Find where the given text appears and provide that cell's center as [x, y] coordinate. 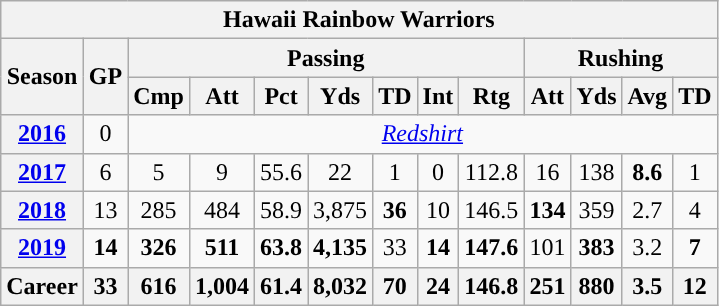
511 [222, 248]
138 [596, 172]
Season [42, 77]
Passing [326, 58]
63.8 [282, 248]
8,032 [340, 286]
36 [395, 210]
326 [159, 248]
Rtg [492, 96]
7 [695, 248]
24 [438, 286]
GP [105, 77]
484 [222, 210]
4,135 [340, 248]
616 [159, 286]
5 [159, 172]
3.5 [648, 286]
Redshirt [422, 134]
1,004 [222, 286]
13 [105, 210]
2016 [42, 134]
Hawaii Rainbow Warriors [359, 20]
383 [596, 248]
285 [159, 210]
Career [42, 286]
880 [596, 286]
12 [695, 286]
10 [438, 210]
112.8 [492, 172]
Avg [648, 96]
146.8 [492, 286]
146.5 [492, 210]
3.2 [648, 248]
4 [695, 210]
2018 [42, 210]
2019 [42, 248]
55.6 [282, 172]
251 [548, 286]
3,875 [340, 210]
134 [548, 210]
Rushing [620, 58]
8.6 [648, 172]
147.6 [492, 248]
Int [438, 96]
359 [596, 210]
Pct [282, 96]
9 [222, 172]
6 [105, 172]
2017 [42, 172]
61.4 [282, 286]
22 [340, 172]
2.7 [648, 210]
16 [548, 172]
70 [395, 286]
58.9 [282, 210]
101 [548, 248]
Cmp [159, 96]
